Identify which cell holds the provided text, then report its (x, y) central coordinate. 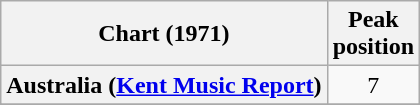
7 (373, 85)
Peakposition (373, 34)
Chart (1971) (164, 34)
Australia (Kent Music Report) (164, 85)
